Output the [X, Y] coordinate of the center of the cell containing the given text.  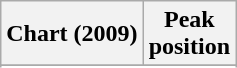
Peakposition [189, 34]
Chart (2009) [72, 34]
